Return [X, Y] of the center of cell containing provided text 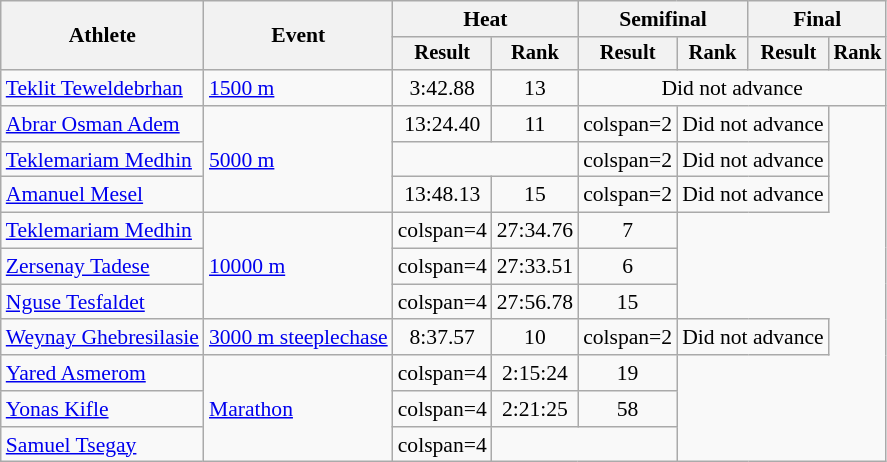
Yonas Kifle [102, 409]
Weynay Ghebresilasie [102, 338]
3:42.88 [442, 88]
Abrar Osman Adem [102, 124]
Yared Asmerom [102, 373]
Marathon [298, 408]
Final [817, 19]
19 [628, 373]
58 [628, 409]
Amanuel Mesel [102, 195]
11 [535, 124]
7 [628, 231]
6 [628, 267]
3000 m steeplechase [298, 338]
27:56.78 [535, 302]
Teklit Teweldebrhan [102, 88]
27:34.76 [535, 231]
27:33.51 [535, 267]
10000 m [298, 266]
13:24.40 [442, 124]
1500 m [298, 88]
10 [535, 338]
13 [535, 88]
2:21:25 [535, 409]
Zersenay Tadese [102, 267]
Semifinal [663, 19]
5000 m [298, 160]
Athlete [102, 36]
8:37.57 [442, 338]
Heat [486, 19]
Nguse Tesfaldet [102, 302]
13:48.13 [442, 195]
2:15:24 [535, 373]
Event [298, 36]
